Capture the cell that displays the provided text and extract its [X, Y] central coordinate. 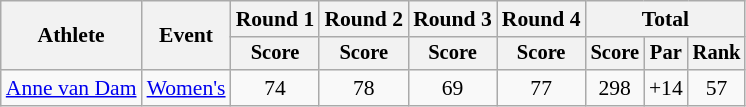
Rank [717, 54]
Women's [186, 88]
77 [542, 88]
Round 4 [542, 19]
78 [364, 88]
57 [717, 88]
Athlete [72, 36]
Round 2 [364, 19]
Anne van Dam [72, 88]
Round 1 [276, 19]
Par [666, 54]
Event [186, 36]
69 [452, 88]
298 [615, 88]
Total [666, 19]
Round 3 [452, 19]
74 [276, 88]
+14 [666, 88]
